Search for the cell housing the specified text and yield its [X, Y] center coordinate. 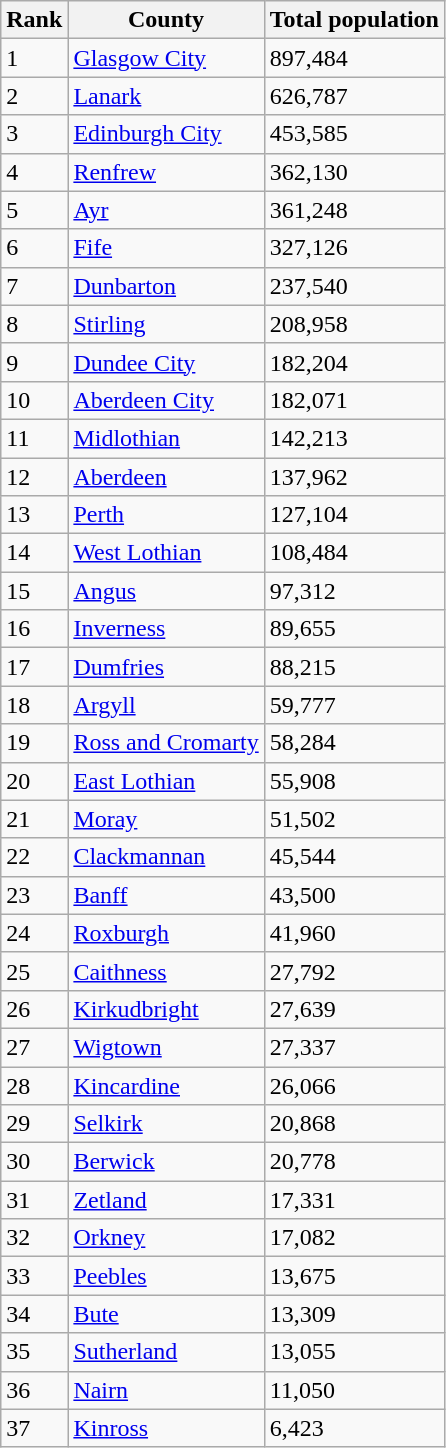
33 [34, 1276]
3 [34, 134]
41,960 [354, 933]
43,500 [354, 895]
34 [34, 1314]
27 [34, 1047]
29 [34, 1124]
55,908 [354, 781]
362,130 [354, 172]
Kinross [166, 1428]
127,104 [354, 515]
17 [34, 667]
626,787 [354, 96]
26,066 [354, 1085]
51,502 [354, 819]
20 [34, 781]
Zetland [166, 1200]
Dunbarton [166, 286]
14 [34, 553]
Caithness [166, 971]
County [166, 20]
16 [34, 629]
89,655 [354, 629]
Berwick [166, 1162]
5 [34, 210]
Ross and Cromarty [166, 743]
17,331 [354, 1200]
Lanark [166, 96]
4 [34, 172]
237,540 [354, 286]
22 [34, 857]
327,126 [354, 248]
8 [34, 324]
19 [34, 743]
Argyll [166, 705]
Orkney [166, 1238]
10 [34, 400]
453,585 [354, 134]
182,071 [354, 400]
97,312 [354, 591]
Midlothian [166, 438]
Perth [166, 515]
Dundee City [166, 362]
Angus [166, 591]
East Lothian [166, 781]
1 [34, 58]
13,055 [354, 1352]
Kirkudbright [166, 1009]
Selkirk [166, 1124]
361,248 [354, 210]
7 [34, 286]
13 [34, 515]
26 [34, 1009]
11,050 [354, 1390]
Bute [166, 1314]
Aberdeen City [166, 400]
Stirling [166, 324]
23 [34, 895]
11 [34, 438]
32 [34, 1238]
Aberdeen [166, 477]
6 [34, 248]
88,215 [354, 667]
Ayr [166, 210]
Nairn [166, 1390]
Peebles [166, 1276]
45,544 [354, 857]
12 [34, 477]
20,868 [354, 1124]
58,284 [354, 743]
27,337 [354, 1047]
13,675 [354, 1276]
30 [34, 1162]
897,484 [354, 58]
Kincardine [166, 1085]
27,639 [354, 1009]
Renfrew [166, 172]
Fife [166, 248]
36 [34, 1390]
35 [34, 1352]
West Lothian [166, 553]
137,962 [354, 477]
Total population [354, 20]
108,484 [354, 553]
15 [34, 591]
17,082 [354, 1238]
59,777 [354, 705]
9 [34, 362]
37 [34, 1428]
Wigtown [166, 1047]
27,792 [354, 971]
18 [34, 705]
28 [34, 1085]
25 [34, 971]
31 [34, 1200]
20,778 [354, 1162]
Edinburgh City [166, 134]
21 [34, 819]
Dumfries [166, 667]
Rank [34, 20]
208,958 [354, 324]
Inverness [166, 629]
13,309 [354, 1314]
Sutherland [166, 1352]
Moray [166, 819]
182,204 [354, 362]
142,213 [354, 438]
2 [34, 96]
6,423 [354, 1428]
Clackmannan [166, 857]
Glasgow City [166, 58]
24 [34, 933]
Roxburgh [166, 933]
Banff [166, 895]
